Output the (X, Y) coordinate of the center of the cell containing the given text.  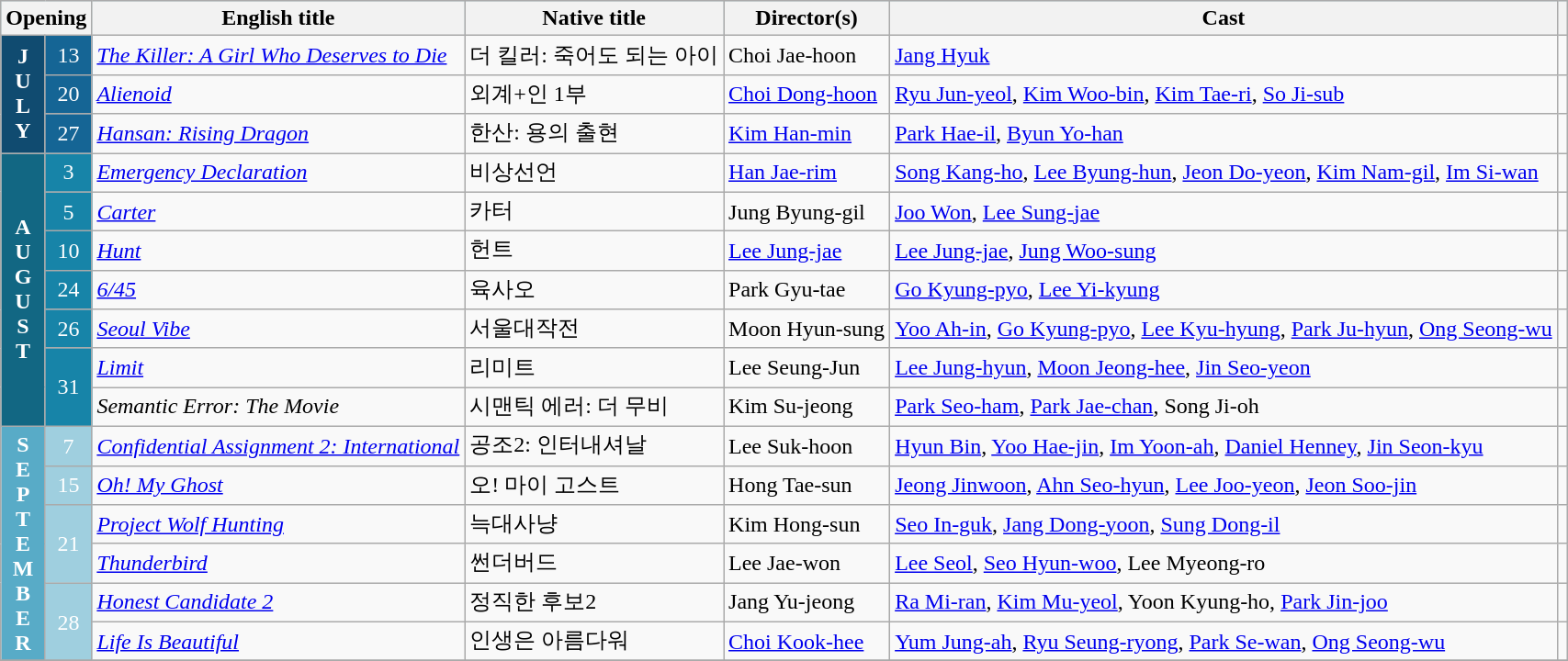
Yoo Ah-in, Go Kyung-pyo, Lee Kyu-hyung, Park Ju-hyun, Ong Seong-wu (1224, 329)
Kim Su-jeong (807, 408)
오! 마이 고스트 (594, 485)
Lee Seol, Seo Hyun-woo, Lee Myeong-ro (1224, 564)
Native title (594, 18)
Hong Tae-sun (807, 485)
Lee Seung-Jun (807, 367)
Moon Hyun-sung (807, 329)
Joo Won, Lee Sung-jae (1224, 211)
Go Kyung-pyo, Lee Yi-kyung (1224, 290)
Lee Jung-jae (807, 252)
Lee Jung-hyun, Moon Jeong-hee, Jin Seo-yeon (1224, 367)
Hansan: Rising Dragon (278, 134)
Seo In-guk, Jang Dong-yoon, Sung Dong-il (1224, 525)
Jeong Jinwoon, Ahn Seo-hyun, Lee Joo-yeon, Jeon Soo-jin (1224, 485)
Seoul Vibe (278, 329)
시맨틱 에러: 더 무비 (594, 408)
Confidential Assignment 2: International (278, 446)
Life Is Beautiful (278, 641)
10 (68, 252)
20 (68, 94)
English title (278, 18)
Limit (278, 367)
Jang Hyuk (1224, 55)
Jang Yu-jeong (807, 602)
Oh! My Ghost (278, 485)
썬더버드 (594, 564)
늑대사냥 (594, 525)
Choi Dong-hoon (807, 94)
Kim Hong-sun (807, 525)
Song Kang-ho, Lee Byung-hun, Jeon Do-yeon, Kim Nam-gil, Im Si-wan (1224, 173)
정직한 후보2 (594, 602)
15 (68, 485)
AUGUST (24, 289)
Park Seo-ham, Park Jae-chan, Song Ji-oh (1224, 408)
인생은 아름다워 (594, 641)
Honest Candidate 2 (278, 602)
27 (68, 134)
헌트 (594, 252)
Jung Byung-gil (807, 211)
Lee Suk-hoon (807, 446)
5 (68, 211)
Choi Kook-hee (807, 641)
Park Hae-il, Byun Yo-han (1224, 134)
26 (68, 329)
31 (68, 387)
비상선언 (594, 173)
Choi Jae-hoon (807, 55)
Hunt (278, 252)
카터 (594, 211)
육사오 (594, 290)
Alienoid (278, 94)
Lee Jae-won (807, 564)
7 (68, 446)
Kim Han-min (807, 134)
서울대작전 (594, 329)
SEPTEMBER (24, 543)
Thunderbird (278, 564)
Park Gyu-tae (807, 290)
Ryu Jun-yeol, Kim Woo-bin, Kim Tae-ri, So Ji-sub (1224, 94)
Project Wolf Hunting (278, 525)
28 (68, 622)
Hyun Bin, Yoo Hae-jin, Im Yoon-ah, Daniel Henney, Jin Seon-kyu (1224, 446)
Yum Jung-ah, Ryu Seung-ryong, Park Se-wan, Ong Seong-wu (1224, 641)
한산: 용의 출현 (594, 134)
Ra Mi-ran, Kim Mu-yeol, Yoon Kyung-ho, Park Jin-joo (1224, 602)
리미트 (594, 367)
The Killer: A Girl Who Deserves to Die (278, 55)
Lee Jung-jae, Jung Woo-sung (1224, 252)
Semantic Error: The Movie (278, 408)
Cast (1224, 18)
13 (68, 55)
Director(s) (807, 18)
JULY (24, 95)
Han Jae-rim (807, 173)
Emergency Declaration (278, 173)
외계+인 1부 (594, 94)
더 킬러: 죽어도 되는 아이 (594, 55)
공조2: 인터내셔날 (594, 446)
Opening (46, 18)
3 (68, 173)
24 (68, 290)
21 (68, 543)
Carter (278, 211)
6/45 (278, 290)
